Identify which cell holds the provided text, then report its (X, Y) central coordinate. 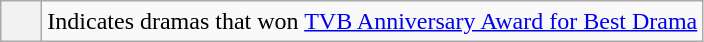
Indicates dramas that won TVB Anniversary Award for Best Drama (372, 22)
